Search for the cell housing the specified text and yield its [X, Y] center coordinate. 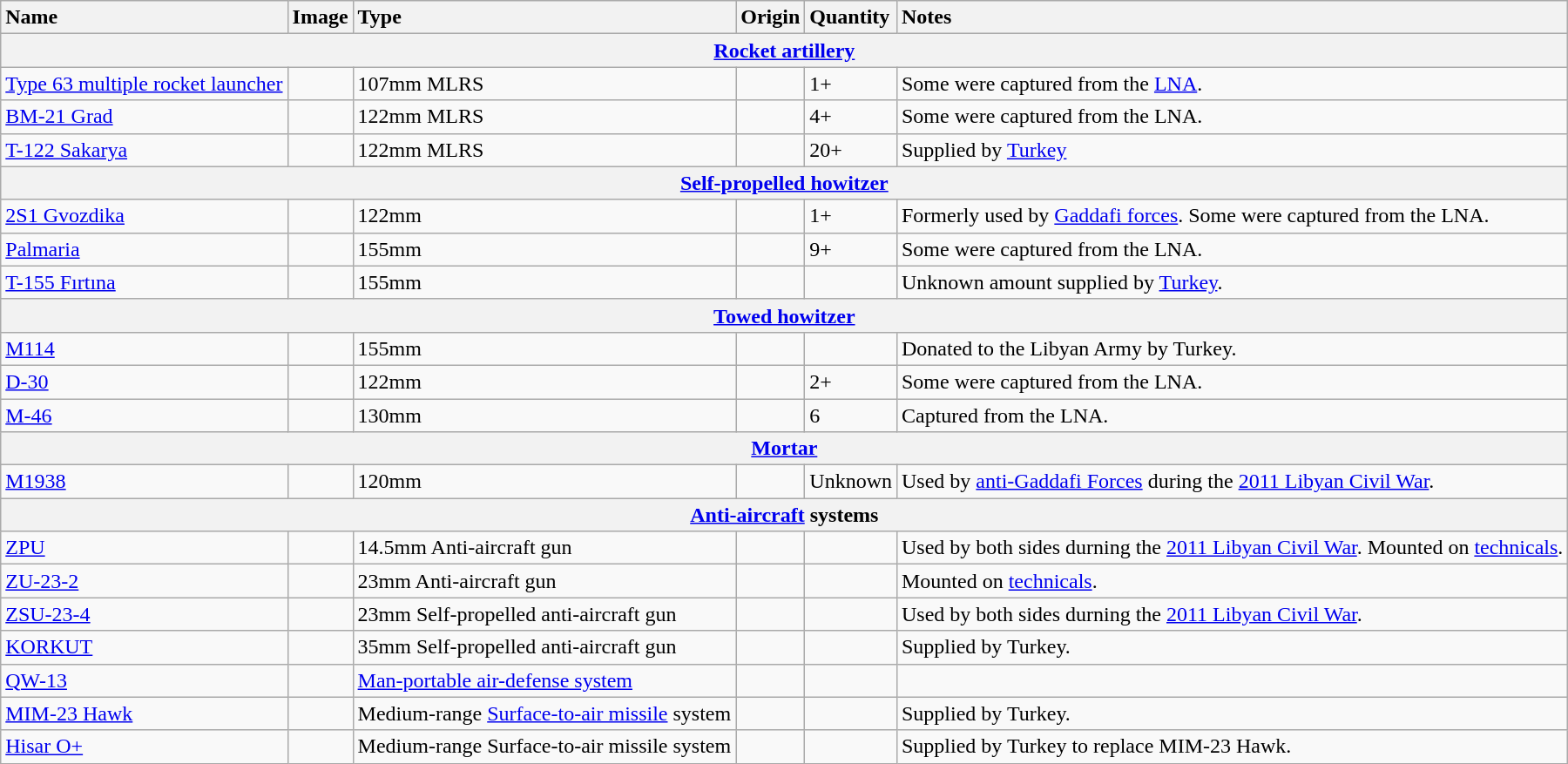
M1938 [145, 482]
KORKUT [145, 647]
4+ [851, 117]
Mortar [784, 449]
Notes [1232, 17]
QW-13 [145, 680]
Mounted on technicals. [1232, 581]
130mm [544, 416]
Anti-aircraft systems [784, 515]
Image [321, 17]
Used by both sides durning the 2011 Libyan Civil War. [1232, 614]
Captured from the LNA. [1232, 416]
Used by both sides durning the 2011 Libyan Civil War. Mounted on technicals. [1232, 548]
20+ [851, 150]
6 [851, 416]
Self-propelled howitzer [784, 183]
Formerly used by Gaddafi forces. Some were captured from the LNA. [1232, 216]
ZPU [145, 548]
120mm [544, 482]
Supplied by Turkey [1232, 150]
9+ [851, 249]
Hisar O+ [145, 747]
Palmaria [145, 249]
Type 63 multiple rocket launcher [145, 84]
T-155 Fırtına [145, 282]
Rocket artillery [784, 51]
Unknown [851, 482]
14.5mm Anti-aircraft gun [544, 548]
2+ [851, 382]
23mm Self-propelled anti-aircraft gun [544, 614]
D-30 [145, 382]
Towed howitzer [784, 315]
Unknown amount supplied by Turkey. [1232, 282]
2S1 Gvozdika [145, 216]
Used by anti-Gaddafi Forces during the 2011 Libyan Civil War. [1232, 482]
Name [145, 17]
MIM-23 Hawk [145, 713]
107mm MLRS [544, 84]
ZU-23-2 [145, 581]
23mm Anti-aircraft gun [544, 581]
Type [544, 17]
Supplied by Turkey to replace MIM-23 Hawk. [1232, 747]
T-122 Sakarya [145, 150]
ZSU-23-4 [145, 614]
Origin [770, 17]
M-46 [145, 416]
BM-21 Grad [145, 117]
Man-portable air-defense system [544, 680]
Donated to the Libyan Army by Turkey. [1232, 348]
Quantity [851, 17]
35mm Self-propelled anti-aircraft gun [544, 647]
M114 [145, 348]
